Detect which cell encompasses the target text, then output its [x, y] center coordinate. 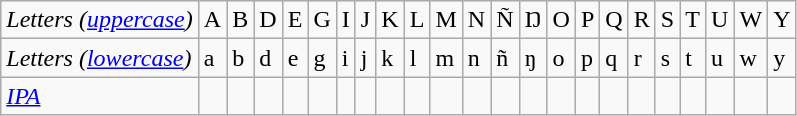
j [365, 58]
m [446, 58]
U [719, 20]
M [446, 20]
r [642, 58]
S [667, 20]
u [719, 58]
o [561, 58]
Ŋ [533, 20]
K [390, 20]
Letters (lowercase) [100, 58]
e [295, 58]
q [614, 58]
L [417, 20]
t [693, 58]
p [587, 58]
B [240, 20]
y [782, 58]
R [642, 20]
ñ [505, 58]
w [751, 58]
Y [782, 20]
E [295, 20]
ŋ [533, 58]
a [212, 58]
D [268, 20]
Q [614, 20]
Letters (uppercase) [100, 20]
Ñ [505, 20]
P [587, 20]
O [561, 20]
N [476, 20]
d [268, 58]
b [240, 58]
I [346, 20]
l [417, 58]
i [346, 58]
J [365, 20]
n [476, 58]
A [212, 20]
T [693, 20]
k [390, 58]
g [322, 58]
IPA [100, 96]
s [667, 58]
W [751, 20]
G [322, 20]
